Return [x, y] of the center of cell containing provided text 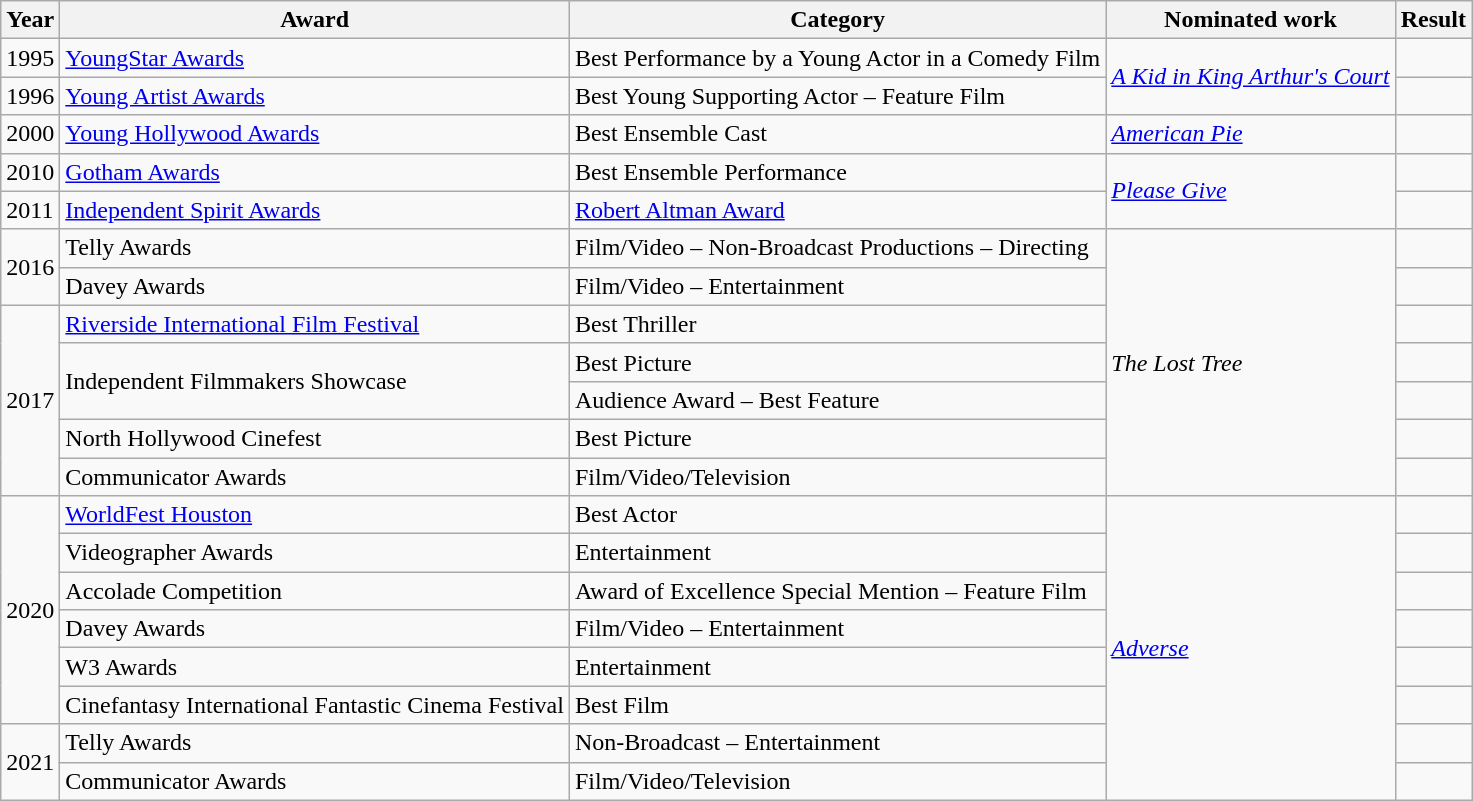
1996 [30, 96]
Young Hollywood Awards [315, 134]
2016 [30, 267]
Gotham Awards [315, 172]
Best Performance by a Young Actor in a Comedy Film [837, 58]
Nominated work [1250, 20]
2000 [30, 134]
Young Artist Awards [315, 96]
Videographer Awards [315, 553]
2017 [30, 400]
Best Film [837, 705]
Best Ensemble Cast [837, 134]
Cinefantasy International Fantastic Cinema Festival [315, 705]
2020 [30, 610]
Film/Video – Non-Broadcast Productions – Directing [837, 248]
Riverside International Film Festival [315, 324]
North Hollywood Cinefest [315, 438]
Result [1433, 20]
Best Young Supporting Actor – Feature Film [837, 96]
Independent Spirit Awards [315, 210]
A Kid in King Arthur's Court [1250, 77]
The Lost Tree [1250, 362]
Best Actor [837, 515]
Independent Filmmakers Showcase [315, 381]
Category [837, 20]
Award [315, 20]
Audience Award – Best Feature [837, 400]
Best Ensemble Performance [837, 172]
Please Give [1250, 191]
2010 [30, 172]
W3 Awards [315, 667]
Year [30, 20]
Best Thriller [837, 324]
American Pie [1250, 134]
Adverse [1250, 648]
2011 [30, 210]
2021 [30, 762]
Robert Altman Award [837, 210]
Non-Broadcast – Entertainment [837, 743]
YoungStar Awards [315, 58]
Award of Excellence Special Mention – Feature Film [837, 591]
WorldFest Houston [315, 515]
1995 [30, 58]
Accolade Competition [315, 591]
